From the cell containing the given text, extract its center point as [x, y] coordinate. 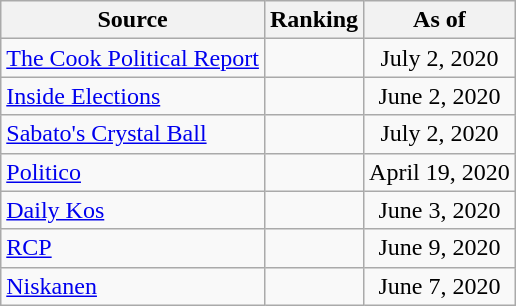
Source [133, 20]
Politico [133, 172]
RCP [133, 248]
June 2, 2020 [440, 96]
June 9, 2020 [440, 248]
Daily Kos [133, 210]
April 19, 2020 [440, 172]
June 3, 2020 [440, 210]
As of [440, 20]
Ranking [314, 20]
Inside Elections [133, 96]
The Cook Political Report [133, 58]
Niskanen [133, 286]
Sabato's Crystal Ball [133, 134]
June 7, 2020 [440, 286]
